Extract the (X, Y) coordinate from the center of the cell holding the provided text.  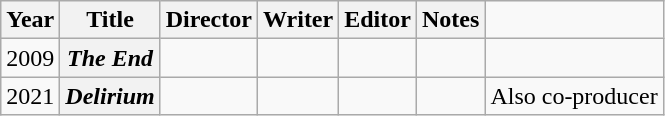
Editor (378, 20)
Delirium (110, 96)
Title (110, 20)
The End (110, 58)
Year (30, 20)
Director (208, 20)
Also co-producer (574, 96)
Notes (450, 20)
Writer (298, 20)
2021 (30, 96)
2009 (30, 58)
